Pinpoint the cell where the given text exists, returning its [X, Y] midpoint coordinate. 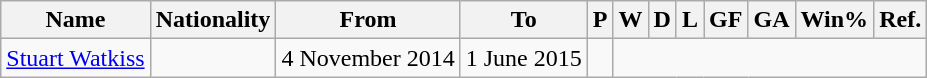
Name [76, 20]
GA [772, 20]
GF [726, 20]
To [524, 20]
4 November 2014 [368, 58]
Ref. [900, 20]
L [690, 20]
Win% [834, 20]
W [630, 20]
1 June 2015 [524, 58]
P [600, 20]
From [368, 20]
Stuart Watkiss [76, 58]
D [662, 20]
Nationality [213, 20]
